Capture the cell that displays the provided text and extract its (x, y) central coordinate. 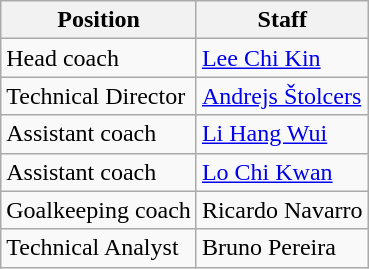
Andrejs Štolcers (282, 96)
Ricardo Navarro (282, 210)
Position (99, 20)
Lo Chi Kwan (282, 172)
Bruno Pereira (282, 248)
Goalkeeping coach (99, 210)
Technical Director (99, 96)
Head coach (99, 58)
Lee Chi Kin (282, 58)
Technical Analyst (99, 248)
Li Hang Wui (282, 134)
Staff (282, 20)
